Identify which cell holds the provided text, then report its [x, y] central coordinate. 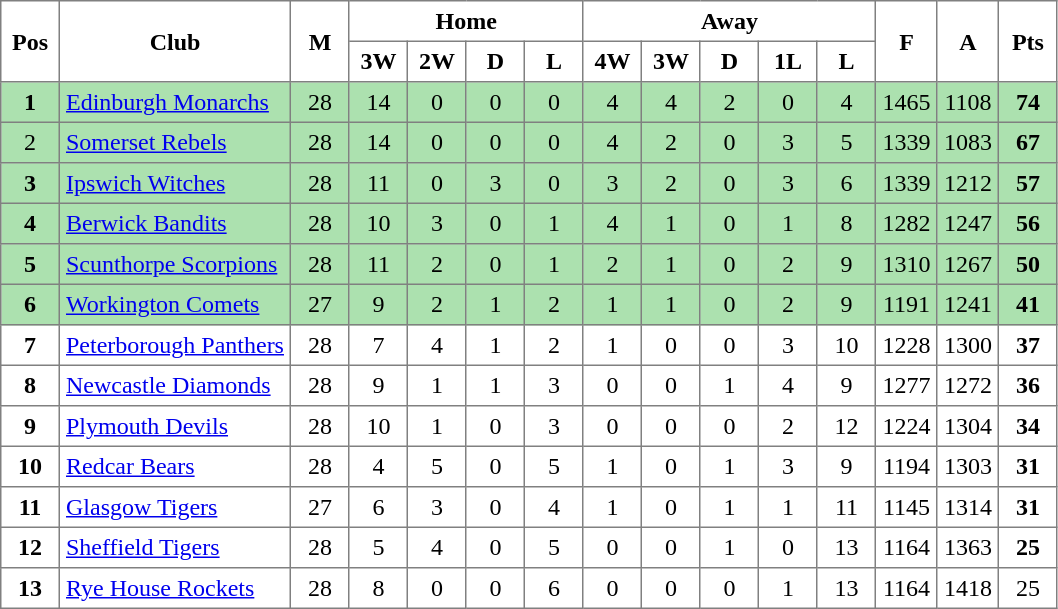
1310 [907, 264]
4W [612, 61]
Plymouth Devils [174, 426]
1108 [968, 102]
1145 [907, 507]
1304 [968, 426]
50 [1028, 264]
A [968, 42]
1212 [968, 183]
1363 [968, 547]
Rye House Rockets [174, 588]
Newcastle Diamonds [174, 385]
Peterborough Panthers [174, 345]
1083 [968, 142]
67 [1028, 142]
Redcar Bears [174, 466]
1277 [907, 385]
1303 [968, 466]
M [320, 42]
41 [1028, 304]
1224 [907, 426]
Ipswich Witches [174, 183]
Workington Comets [174, 304]
1300 [968, 345]
74 [1028, 102]
1267 [968, 264]
Club [174, 42]
1465 [907, 102]
Pos [30, 42]
1194 [907, 466]
Somerset Rebels [174, 142]
1418 [968, 588]
1272 [968, 385]
Glasgow Tigers [174, 507]
F [907, 42]
56 [1028, 223]
Edinburgh Monarchs [174, 102]
1314 [968, 507]
1228 [907, 345]
57 [1028, 183]
Sheffield Tigers [174, 547]
1191 [907, 304]
1241 [968, 304]
Scunthorpe Scorpions [174, 264]
Away [729, 21]
34 [1028, 426]
Pts [1028, 42]
Berwick Bandits [174, 223]
1L [788, 61]
2W [437, 61]
1247 [968, 223]
36 [1028, 385]
37 [1028, 345]
Home [466, 21]
1282 [907, 223]
